Detect which cell encompasses the target text, then output its (x, y) center coordinate. 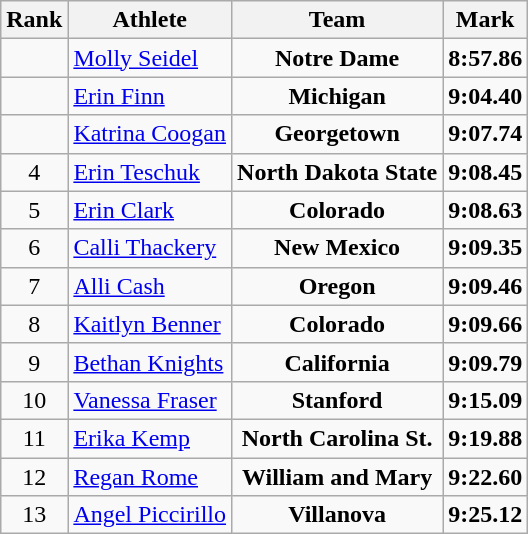
8:57.86 (486, 58)
Vanessa Fraser (150, 400)
9:22.60 (486, 477)
Erin Finn (150, 96)
9:07.74 (486, 134)
William and Mary (338, 477)
Bethan Knights (150, 362)
Mark (486, 20)
North Dakota State (338, 172)
7 (34, 286)
6 (34, 248)
Kaitlyn Benner (150, 324)
Team (338, 20)
8 (34, 324)
Rank (34, 20)
9:15.09 (486, 400)
New Mexico (338, 248)
10 (34, 400)
Michigan (338, 96)
Villanova (338, 515)
9:04.40 (486, 96)
12 (34, 477)
Oregon (338, 286)
9:09.79 (486, 362)
9:25.12 (486, 515)
13 (34, 515)
9:09.46 (486, 286)
Athlete (150, 20)
9:08.63 (486, 210)
Alli Cash (150, 286)
Calli Thackery (150, 248)
Georgetown (338, 134)
Erin Clark (150, 210)
Katrina Coogan (150, 134)
Notre Dame (338, 58)
Stanford (338, 400)
5 (34, 210)
9:09.66 (486, 324)
Regan Rome (150, 477)
9:09.35 (486, 248)
California (338, 362)
Erin Teschuk (150, 172)
9:08.45 (486, 172)
9:19.88 (486, 438)
Erika Kemp (150, 438)
9 (34, 362)
Molly Seidel (150, 58)
4 (34, 172)
11 (34, 438)
Angel Piccirillo (150, 515)
North Carolina St. (338, 438)
